Output the [x, y] coordinate of the center of the cell containing the given text.  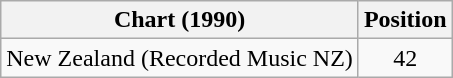
New Zealand (Recorded Music NZ) [180, 58]
Chart (1990) [180, 20]
42 [405, 58]
Position [405, 20]
